From the cell containing the given text, extract its center point as (X, Y) coordinate. 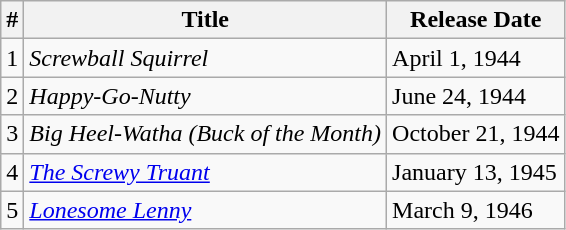
Screwball Squirrel (206, 58)
4 (12, 172)
1 (12, 58)
March 9, 1946 (476, 210)
April 1, 1944 (476, 58)
Happy-Go-Nutty (206, 96)
June 24, 1944 (476, 96)
3 (12, 134)
Title (206, 20)
5 (12, 210)
The Screwy Truant (206, 172)
# (12, 20)
October 21, 1944 (476, 134)
Release Date (476, 20)
Big Heel-Watha (Buck of the Month) (206, 134)
2 (12, 96)
January 13, 1945 (476, 172)
Lonesome Lenny (206, 210)
